For the text-containing cell, return its midpoint in [x, y] coordinate format. 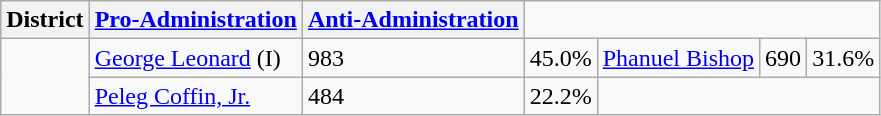
Phanuel Bishop [678, 58]
983 [413, 58]
Pro-Administration [196, 20]
Peleg Coffin, Jr. [196, 96]
Anti-Administration [413, 20]
31.6% [844, 58]
45.0% [560, 58]
484 [413, 96]
690 [784, 58]
George Leonard (I) [196, 58]
District [45, 20]
22.2% [560, 96]
